Provide the (x, y) coordinate of the cell's center where the given text is located.  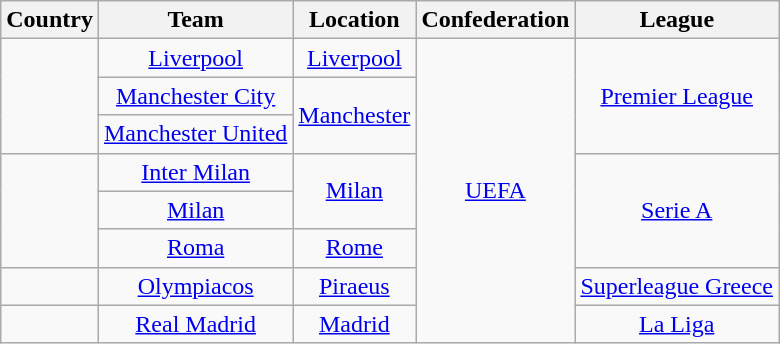
Confederation (496, 20)
Real Madrid (195, 324)
Premier League (677, 96)
Olympiacos (195, 286)
Location (354, 20)
Manchester City (195, 96)
Superleague Greece (677, 286)
Piraeus (354, 286)
Rome (354, 248)
Serie A (677, 210)
UEFA (496, 191)
Manchester (354, 115)
Madrid (354, 324)
Team (195, 20)
Manchester United (195, 134)
Roma (195, 248)
League (677, 20)
Country (50, 20)
Inter Milan (195, 172)
La Liga (677, 324)
